Scan for the cell matching the given text and deliver its (x, y) coordinate at center. 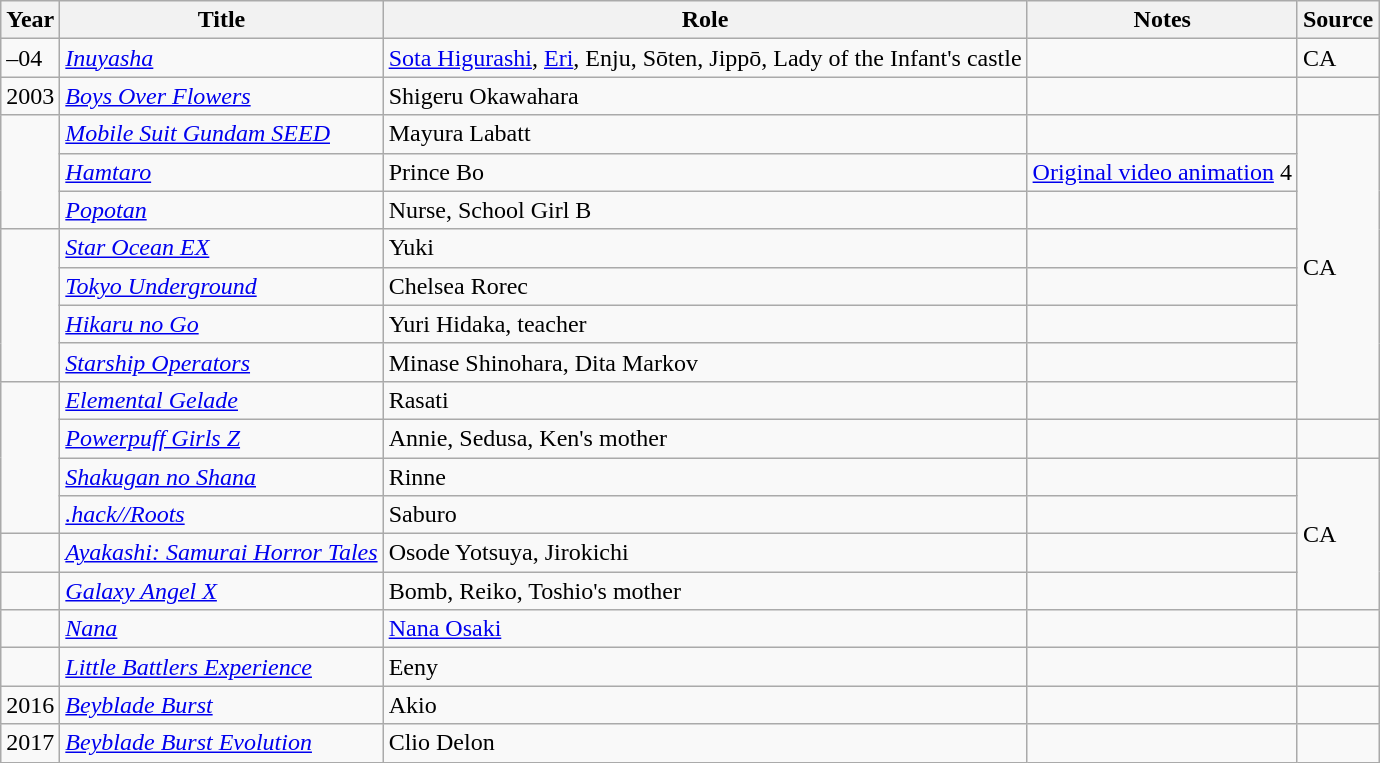
Osode Yotsuya, Jirokichi (705, 553)
Bomb, Reiko, Toshio's mother (705, 591)
Galaxy Angel X (222, 591)
Nurse, School Girl B (705, 210)
Boys Over Flowers (222, 96)
Prince Bo (705, 172)
Source (1338, 20)
Nana (222, 629)
2016 (30, 705)
Tokyo Underground (222, 286)
Ayakashi: Samurai Horror Tales (222, 553)
–04 (30, 58)
.hack//Roots (222, 515)
Star Ocean EX (222, 248)
Title (222, 20)
Yuri Hidaka, teacher (705, 324)
Hamtaro (222, 172)
Hikaru no Go (222, 324)
Clio Delon (705, 743)
Eeny (705, 667)
Mayura Labatt (705, 134)
Year (30, 20)
Shigeru Okawahara (705, 96)
2017 (30, 743)
Rasati (705, 400)
Rinne (705, 477)
Original video animation 4 (1162, 172)
Elemental Gelade (222, 400)
Beyblade Burst (222, 705)
2003 (30, 96)
Powerpuff Girls Z (222, 438)
Beyblade Burst Evolution (222, 743)
Akio (705, 705)
Inuyasha (222, 58)
Starship Operators (222, 362)
Shakugan no Shana (222, 477)
Little Battlers Experience (222, 667)
Minase Shinohara, Dita Markov (705, 362)
Yuki (705, 248)
Mobile Suit Gundam SEED (222, 134)
Sota Higurashi, Eri, Enju, Sōten, Jippō, Lady of the Infant's castle (705, 58)
Notes (1162, 20)
Saburo (705, 515)
Popotan (222, 210)
Annie, Sedusa, Ken's mother (705, 438)
Chelsea Rorec (705, 286)
Role (705, 20)
Nana Osaki (705, 629)
